Capture the cell that displays the provided text and extract its (x, y) central coordinate. 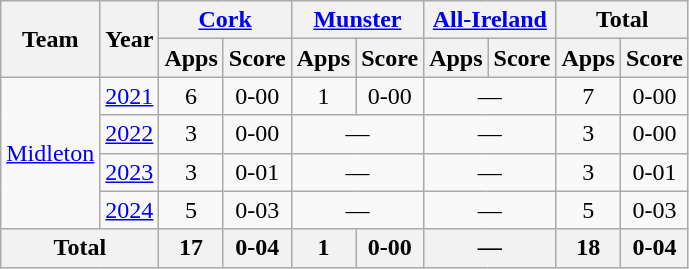
6 (191, 96)
Midleton (50, 153)
Team (50, 39)
All-Ireland (490, 20)
Cork (225, 20)
2022 (130, 134)
18 (588, 248)
2021 (130, 96)
17 (191, 248)
2023 (130, 172)
2024 (130, 210)
7 (588, 96)
Munster (357, 20)
Year (130, 39)
